Scan for the cell matching the given text and deliver its [X, Y] coordinate at center. 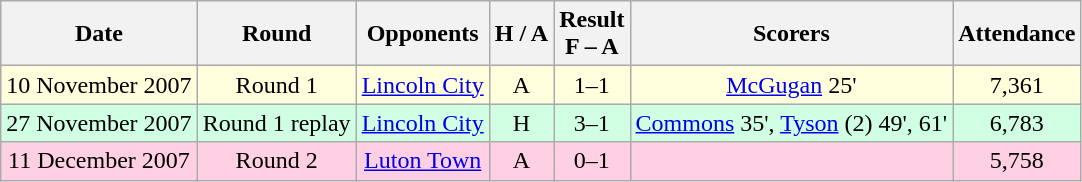
11 December 2007 [99, 161]
0–1 [592, 161]
McGugan 25' [792, 85]
Round 2 [276, 161]
Commons 35', Tyson (2) 49', 61' [792, 123]
1–1 [592, 85]
Round 1 [276, 85]
Luton Town [422, 161]
Round 1 replay [276, 123]
7,361 [1017, 85]
3–1 [592, 123]
10 November 2007 [99, 85]
ResultF – A [592, 34]
H [521, 123]
H / A [521, 34]
27 November 2007 [99, 123]
Scorers [792, 34]
Opponents [422, 34]
Date [99, 34]
6,783 [1017, 123]
Round [276, 34]
5,758 [1017, 161]
Attendance [1017, 34]
